Return the (x, y) coordinate for the center point of the cell that contains the specified text.  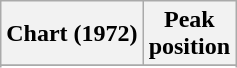
Chart (1972) (72, 34)
Peak position (189, 34)
